Capture the cell that displays the provided text and extract its [x, y] central coordinate. 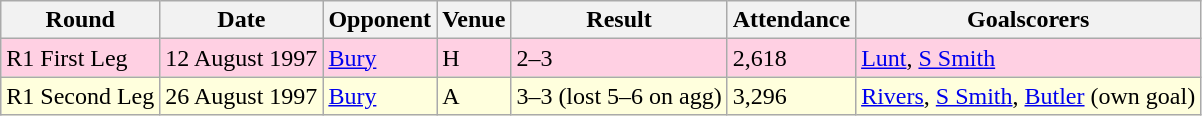
Venue [474, 20]
Result [619, 20]
Round [80, 20]
2–3 [619, 58]
3–3 (lost 5–6 on agg) [619, 96]
26 August 1997 [242, 96]
Lunt, S Smith [1028, 58]
Goalscorers [1028, 20]
R1 Second Leg [80, 96]
Attendance [791, 20]
Rivers, S Smith, Butler (own goal) [1028, 96]
R1 First Leg [80, 58]
3,296 [791, 96]
Opponent [380, 20]
A [474, 96]
2,618 [791, 58]
12 August 1997 [242, 58]
H [474, 58]
Date [242, 20]
